Determine the [X, Y] coordinate at the center of the cell enclosing the given text.  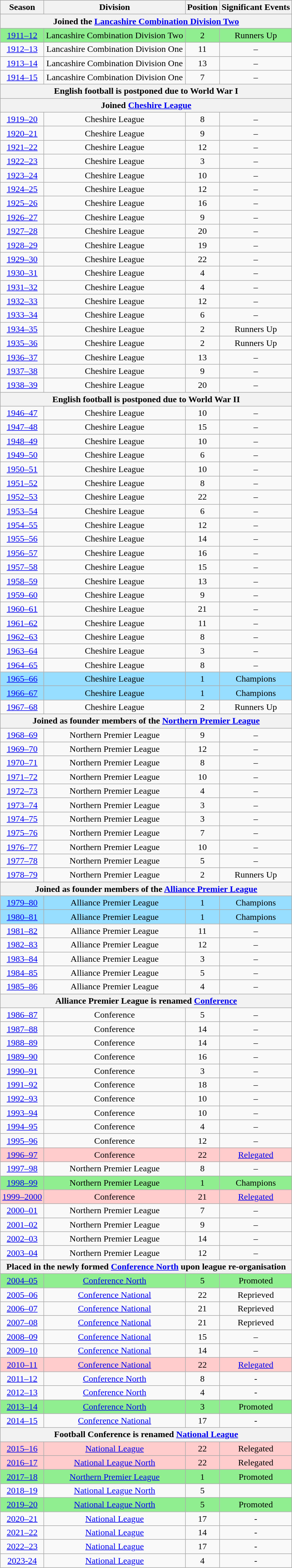
2001–02 [22, 1225]
Joined Cheshire League [146, 105]
1924–25 [22, 189]
1934–35 [22, 329]
1923–24 [22, 175]
1958–59 [22, 581]
1948–49 [22, 441]
Lancashire Combination Division Two [115, 35]
1937–38 [22, 371]
2006–07 [22, 1309]
1975–76 [22, 833]
1993–94 [22, 1113]
2012–13 [22, 1393]
1959–60 [22, 595]
1914–15 [22, 77]
2017–18 [22, 1476]
1998–99 [22, 1183]
2007–08 [22, 1323]
Joined the Lancashire Combination Division Two [146, 21]
Significant Events [256, 7]
1953–54 [22, 511]
Placed in the newly formed Conference North upon league re-organisation [146, 1267]
1927–28 [22, 231]
1935–36 [22, 343]
1980–81 [22, 917]
1986–87 [22, 1015]
2009–10 [22, 1351]
Season [22, 7]
19 [202, 245]
1964–65 [22, 665]
1965–66 [22, 679]
1952–53 [22, 497]
1963–64 [22, 651]
1999–2000 [22, 1197]
2003–04 [22, 1253]
1967–68 [22, 707]
1984–85 [22, 973]
2020–21 [22, 1519]
1929–30 [22, 259]
1938–39 [22, 385]
Division [115, 7]
18 [202, 1085]
2004–05 [22, 1281]
1922–23 [22, 161]
1997–98 [22, 1169]
1996–97 [22, 1155]
1955–56 [22, 539]
1962–63 [22, 637]
1972–73 [22, 791]
1988–89 [22, 1043]
2018–19 [22, 1490]
1911–12 [22, 35]
1974–75 [22, 819]
1925–26 [22, 203]
1966–67 [22, 693]
Alliance Premier League is renamed Conference [146, 1001]
1971–72 [22, 777]
1921–22 [22, 147]
1961–62 [22, 623]
English football is postponed due to World War II [146, 399]
2010–11 [22, 1365]
1990–91 [22, 1071]
2019–20 [22, 1504]
1983–84 [22, 959]
2023-24 [22, 1561]
1919–20 [22, 119]
1973–74 [22, 805]
1933–34 [22, 315]
1950–51 [22, 469]
1968–69 [22, 735]
2014–15 [22, 1421]
1947–48 [22, 427]
2015–16 [22, 1449]
1930–31 [22, 273]
Joined as founder members of the Alliance Premier League [146, 889]
English football is postponed due to World War I [146, 91]
2011–12 [22, 1379]
1913–14 [22, 63]
1985–86 [22, 987]
2005–06 [22, 1294]
2013–14 [22, 1407]
1946–47 [22, 413]
1931–32 [22, 287]
1992–93 [22, 1099]
2002–03 [22, 1239]
1932–33 [22, 301]
1987–88 [22, 1029]
1977–78 [22, 861]
1960–61 [22, 609]
1954–55 [22, 525]
1951–52 [22, 483]
1981–82 [22, 931]
2008–09 [22, 1337]
2022–23 [22, 1547]
2021–22 [22, 1533]
1926–27 [22, 217]
1978–79 [22, 875]
1994–95 [22, 1127]
1936–37 [22, 357]
1928–29 [22, 245]
1969–70 [22, 749]
1995–96 [22, 1141]
1949–50 [22, 455]
1920–21 [22, 133]
1970–71 [22, 763]
Position [202, 7]
1989–90 [22, 1057]
Joined as founder members of the Northern Premier League [146, 721]
1979–80 [22, 903]
1976–77 [22, 847]
1991–92 [22, 1085]
Football Conference is renamed National League [146, 1435]
1956–57 [22, 553]
1982–83 [22, 945]
2000–01 [22, 1211]
1912–13 [22, 49]
2016–17 [22, 1462]
1957–58 [22, 567]
